Provide the (X, Y) coordinate of the cell's center where the given text is located.  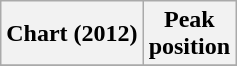
Chart (2012) (72, 34)
Peak position (189, 34)
